Capture the cell that displays the provided text and extract its [x, y] central coordinate. 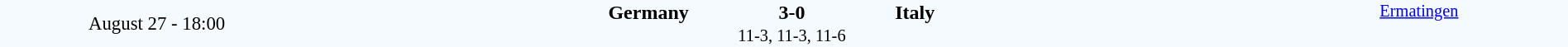
Germany [501, 12]
11-3, 11-3, 11-6 [792, 36]
3-0 [791, 12]
Italy [1082, 12]
August 27 - 18:00 [157, 23]
Ermatingen [1419, 23]
